Capture the cell that displays the provided text and extract its [x, y] central coordinate. 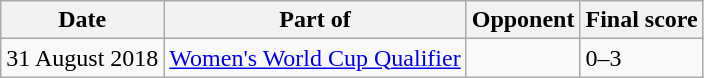
Final score [642, 20]
0–3 [642, 58]
Part of [315, 20]
Women's World Cup Qualifier [315, 58]
Date [82, 20]
Opponent [523, 20]
31 August 2018 [82, 58]
